Capture the cell that displays the provided text and extract its (X, Y) central coordinate. 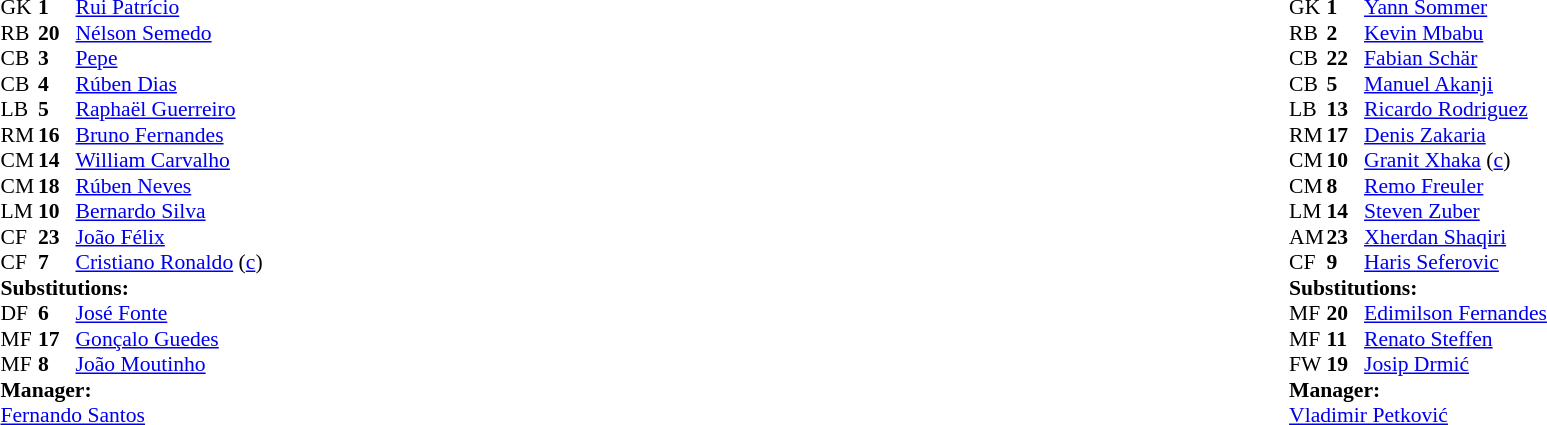
Cristiano Ronaldo (c) (170, 263)
Remo Freuler (1456, 186)
Edimilson Fernandes (1456, 313)
11 (1346, 339)
Pepe (170, 59)
William Carvalho (170, 161)
6 (57, 313)
Rúben Dias (170, 84)
Kevin Mbabu (1456, 33)
2 (1346, 33)
Renato Steffen (1456, 339)
18 (57, 186)
João Moutinho (170, 365)
3 (57, 59)
Granit Xhaka (c) (1456, 161)
João Félix (170, 237)
José Fonte (170, 313)
Raphaël Guerreiro (170, 109)
Steven Zuber (1456, 211)
Xherdan Shaqiri (1456, 237)
4 (57, 84)
7 (57, 263)
19 (1346, 365)
Gonçalo Guedes (170, 339)
Bruno Fernandes (170, 135)
Fabian Schär (1456, 59)
Ricardo Rodriguez (1456, 109)
AM (1308, 237)
Haris Seferovic (1456, 263)
Rúben Neves (170, 186)
13 (1346, 109)
DF (19, 313)
16 (57, 135)
FW (1308, 365)
Manuel Akanji (1456, 84)
Josip Drmić (1456, 365)
Denis Zakaria (1456, 135)
9 (1346, 263)
Bernardo Silva (170, 211)
Nélson Semedo (170, 33)
22 (1346, 59)
